Pinpoint the cell where the given text exists, returning its (x, y) midpoint coordinate. 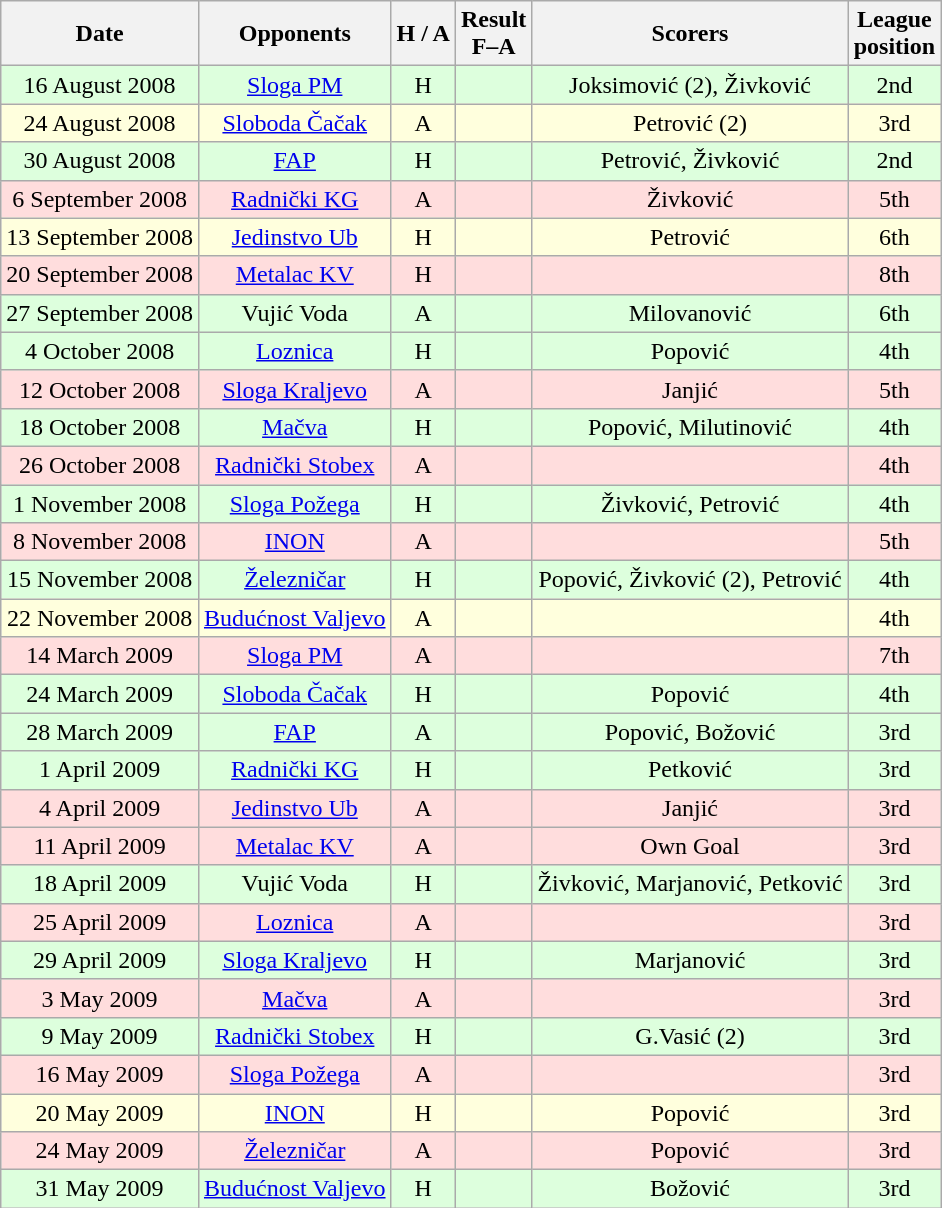
20 September 2008 (100, 275)
1 April 2009 (100, 770)
8 November 2008 (100, 542)
Božović (690, 1189)
Živković (690, 199)
18 April 2009 (100, 884)
31 May 2009 (100, 1189)
26 October 2008 (100, 465)
Joksimović (2), Živković (690, 85)
27 September 2008 (100, 313)
Petrović (2) (690, 123)
9 May 2009 (100, 1036)
24 March 2009 (100, 694)
29 April 2009 (100, 960)
Scorers (690, 34)
Petković (690, 770)
G.Vasić (2) (690, 1036)
16 May 2009 (100, 1074)
Živković, Petrović (690, 503)
14 March 2009 (100, 656)
16 August 2008 (100, 85)
Živković, Marjanović, Petković (690, 884)
20 May 2009 (100, 1113)
Petrović (690, 237)
Milovanović (690, 313)
28 March 2009 (100, 732)
12 October 2008 (100, 389)
H / A (423, 34)
3 May 2009 (100, 998)
4 April 2009 (100, 808)
11 April 2009 (100, 846)
Leagueposition (894, 34)
24 May 2009 (100, 1151)
Opponents (294, 34)
Popović, Milutinović (690, 427)
15 November 2008 (100, 580)
7th (894, 656)
13 September 2008 (100, 237)
Petrović, Živković (690, 161)
30 August 2008 (100, 161)
25 April 2009 (100, 922)
Popović, Božović (690, 732)
22 November 2008 (100, 618)
ResultF–A (493, 34)
1 November 2008 (100, 503)
Date (100, 34)
Popović, Živković (2), Petrović (690, 580)
Own Goal (690, 846)
24 August 2008 (100, 123)
4 October 2008 (100, 351)
Marjanović (690, 960)
8th (894, 275)
18 October 2008 (100, 427)
6 September 2008 (100, 199)
